Return [x, y] of the center of cell containing provided text 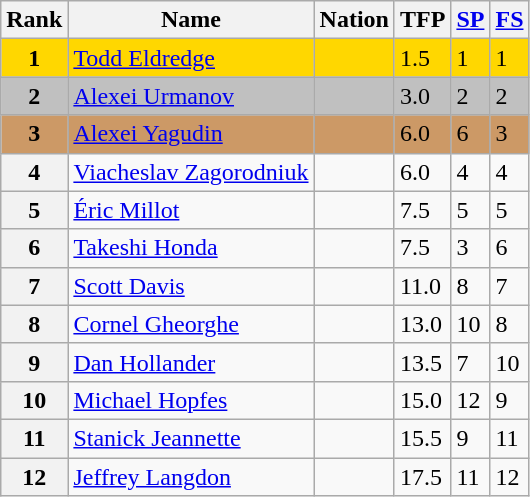
Jeffrey Langdon [191, 477]
Éric Millot [191, 210]
Scott Davis [191, 286]
Michael Hopfes [191, 400]
Cornel Gheorghe [191, 324]
1.5 [422, 58]
13.0 [422, 324]
Todd Eldredge [191, 58]
3.0 [422, 96]
Alexei Yagudin [191, 134]
Nation [354, 20]
SP [470, 20]
17.5 [422, 477]
TFP [422, 20]
15.0 [422, 400]
Name [191, 20]
FS [510, 20]
15.5 [422, 438]
Alexei Urmanov [191, 96]
Dan Hollander [191, 362]
Viacheslav Zagorodniuk [191, 172]
11.0 [422, 286]
Takeshi Honda [191, 248]
13.5 [422, 362]
Rank [34, 20]
Stanick Jeannette [191, 438]
